Detect which cell encompasses the target text, then output its (X, Y) center coordinate. 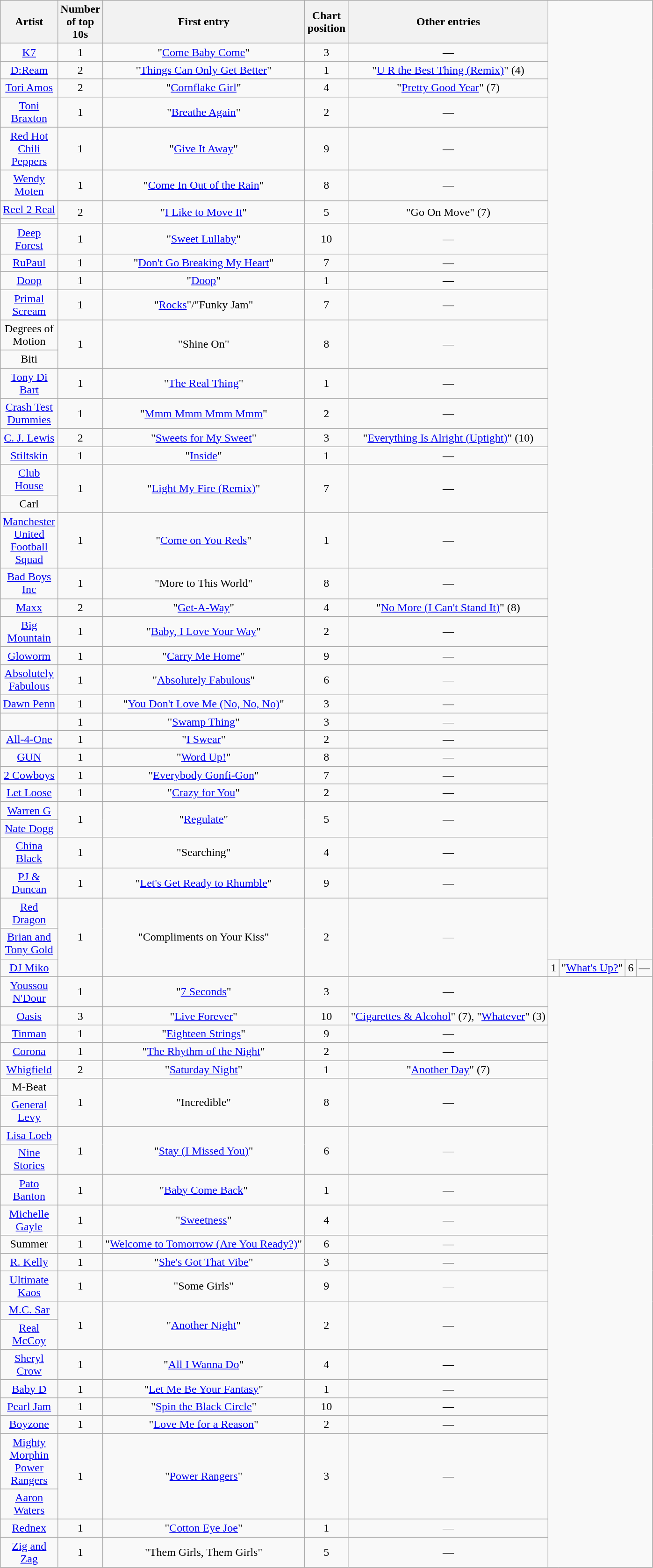
Absolutely Fabulous (29, 679)
"Cigarettes & Alcohol" (7), "Whatever" (3) (448, 1016)
"Eighteen Strings" (204, 1033)
Lisa Loeb (29, 1135)
"Breathe Again" (204, 112)
Zig and Zag (29, 1552)
Aaron Waters (29, 1504)
"Sweetness" (204, 1220)
"Incredible" (204, 1103)
"Rocks"/"Funky Jam" (204, 305)
GUN (29, 757)
"Some Girls" (204, 1286)
"Welcome to Tomorrow (Are You Ready?)" (204, 1244)
"Swamp Thing" (204, 722)
M.C. Sar (29, 1310)
DJ Miko (29, 968)
"Sweets for My Sweet" (204, 438)
Let Loose (29, 793)
"Everybody Gonfi-Gon" (204, 775)
"Saturday Night" (204, 1069)
"Let's Get Ready to Rhumble" (204, 883)
"More to This World" (204, 583)
"The Real Thing" (204, 383)
"Another Night" (204, 1325)
"All I Wanna Do" (204, 1364)
"She's Got That Vibe" (204, 1262)
Tori Amos (29, 88)
D:Ream (29, 70)
"Everything Is Alright (Uptight)" (10) (448, 438)
"Regulate" (204, 820)
Mighty Morphin Power Rangers (29, 1461)
"Light My Fire (Remix)" (204, 489)
Red Dragon (29, 913)
"Spin the Black Circle" (204, 1406)
Doop (29, 280)
"Word Up!" (204, 757)
Deep Forest (29, 238)
Red Hot Chili Peppers (29, 149)
"Searching" (204, 852)
China Black (29, 852)
Brian and Tony Gold (29, 944)
"Them Girls, Them Girls" (204, 1552)
Gloworm (29, 656)
"Sweet Lullaby" (204, 238)
Michelle Gayle (29, 1220)
Warren G (29, 811)
Summer (29, 1244)
"Live Forever" (204, 1016)
Real McCoy (29, 1334)
"Mmm Mmm Mmm Mmm" (204, 414)
"The Rhythm of the Night" (204, 1051)
Primal Scream (29, 305)
All-4-One (29, 740)
"Don't Go Breaking My Heart" (204, 263)
"Come on You Reds" (204, 540)
Dawn Penn (29, 704)
Reel 2 Real (29, 209)
Sheryl Crow (29, 1364)
Toni Braxton (29, 112)
Biti (29, 359)
"Doop" (204, 280)
K7 (29, 52)
Artist (29, 22)
Manchester United Football Squad (29, 540)
"Cotton Eye Joe" (204, 1528)
Rednex (29, 1528)
"Baby Come Back" (204, 1190)
"Compliments on Your Kiss" (204, 937)
Nine Stories (29, 1160)
Boyzone (29, 1424)
"Stay (I Missed You)" (204, 1150)
Corona (29, 1051)
M-Beat (29, 1087)
First entry (204, 22)
"Shine On" (204, 344)
"7 Seconds" (204, 991)
General Levy (29, 1111)
Wendy Moten (29, 185)
"No More (I Can't Stand It)" (8) (448, 607)
Other entries (448, 22)
Chart position (327, 22)
Number of top 10s (80, 22)
Maxx (29, 607)
Carl (29, 504)
Stiltskin (29, 456)
2 Cowboys (29, 775)
"Cornflake Girl" (204, 88)
"Come In Out of the Rain" (204, 185)
Whigfield (29, 1069)
PJ & Duncan (29, 883)
"Pretty Good Year" (7) (448, 88)
Big Mountain (29, 632)
RuPaul (29, 263)
Pato Banton (29, 1190)
Crash Test Dummies (29, 414)
Degrees of Motion (29, 335)
C. J. Lewis (29, 438)
"Carry Me Home" (204, 656)
"I Like to Move It" (204, 212)
Nate Dogg (29, 828)
Oasis (29, 1016)
"I Swear" (204, 740)
"Inside" (204, 456)
Pearl Jam (29, 1406)
"You Don't Love Me (No, No, No)" (204, 704)
Baby D (29, 1389)
"Come Baby Come" (204, 52)
"Go On Move" (7) (448, 212)
Tinman (29, 1033)
Bad Boys Inc (29, 583)
"Give It Away" (204, 149)
Youssou N'Dour (29, 991)
"Power Rangers" (204, 1476)
Tony Di Bart (29, 383)
"Another Day" (7) (448, 1069)
"Crazy for You" (204, 793)
"Absolutely Fabulous" (204, 679)
"Get-A-Way" (204, 607)
Ultimate Kaos (29, 1286)
"What's Up?" (592, 968)
"U R the Best Thing (Remix)" (4) (448, 70)
R. Kelly (29, 1262)
Club House (29, 479)
"Love Me for a Reason" (204, 1424)
"Things Can Only Get Better" (204, 70)
"Baby, I Love Your Way" (204, 632)
"Let Me Be Your Fantasy" (204, 1389)
